Capture the cell that displays the provided text and extract its [X, Y] central coordinate. 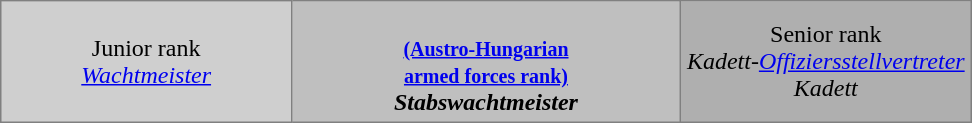
Senior rankKadett-OffiziersstellvertreterKadett [826, 62]
(Austro-Hungarianarmed forces rank)Stabswachtmeister [486, 62]
Junior rankWachtmeister [146, 62]
